Identify which cell holds the provided text, then report its (X, Y) central coordinate. 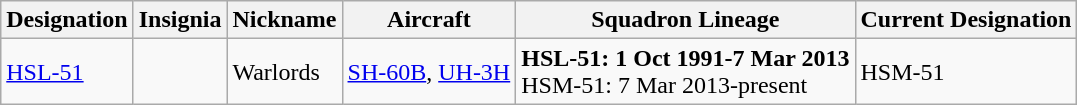
Squadron Lineage (686, 20)
Current Designation (966, 20)
Designation (67, 20)
HSM-51 (966, 72)
HSL-51 (67, 72)
Warlords (284, 72)
SH-60B, UH-3H (429, 72)
Insignia (180, 20)
Nickname (284, 20)
Aircraft (429, 20)
HSL-51: 1 Oct 1991-7 Mar 2013HSM-51: 7 Mar 2013-present (686, 72)
